Pinpoint the cell where the given text exists, returning its (X, Y) midpoint coordinate. 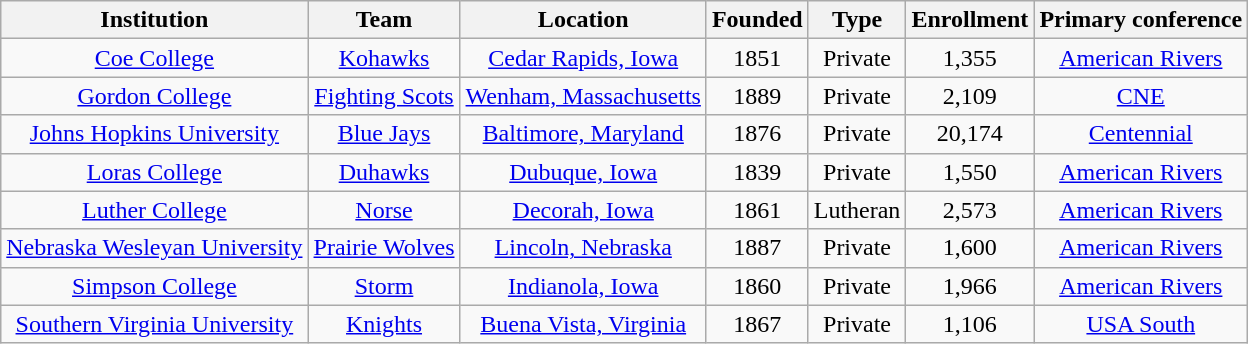
Fighting Scots (384, 96)
1,550 (970, 172)
2,109 (970, 96)
20,174 (970, 134)
Storm (384, 286)
Founded (757, 20)
2,573 (970, 210)
Norse (384, 210)
Decorah, Iowa (583, 210)
1861 (757, 210)
CNE (1141, 96)
Cedar Rapids, Iowa (583, 58)
Loras College (154, 172)
Centennial (1141, 134)
Prairie Wolves (384, 248)
Dubuque, Iowa (583, 172)
Kohawks (384, 58)
Knights (384, 324)
1867 (757, 324)
1,966 (970, 286)
1851 (757, 58)
Buena Vista, Virginia (583, 324)
1876 (757, 134)
Enrollment (970, 20)
Primary conference (1141, 20)
Gordon College (154, 96)
Location (583, 20)
Duhawks (384, 172)
Lutheran (857, 210)
Institution (154, 20)
Nebraska Wesleyan University (154, 248)
Blue Jays (384, 134)
Lincoln, Nebraska (583, 248)
Luther College (154, 210)
USA South (1141, 324)
1,600 (970, 248)
Team (384, 20)
1889 (757, 96)
Coe College (154, 58)
Baltimore, Maryland (583, 134)
Type (857, 20)
1887 (757, 248)
1860 (757, 286)
Johns Hopkins University (154, 134)
Simpson College (154, 286)
1839 (757, 172)
Southern Virginia University (154, 324)
Indianola, Iowa (583, 286)
Wenham, Massachusetts (583, 96)
1,106 (970, 324)
1,355 (970, 58)
